For the text-containing cell, return its midpoint in [X, Y] coordinate format. 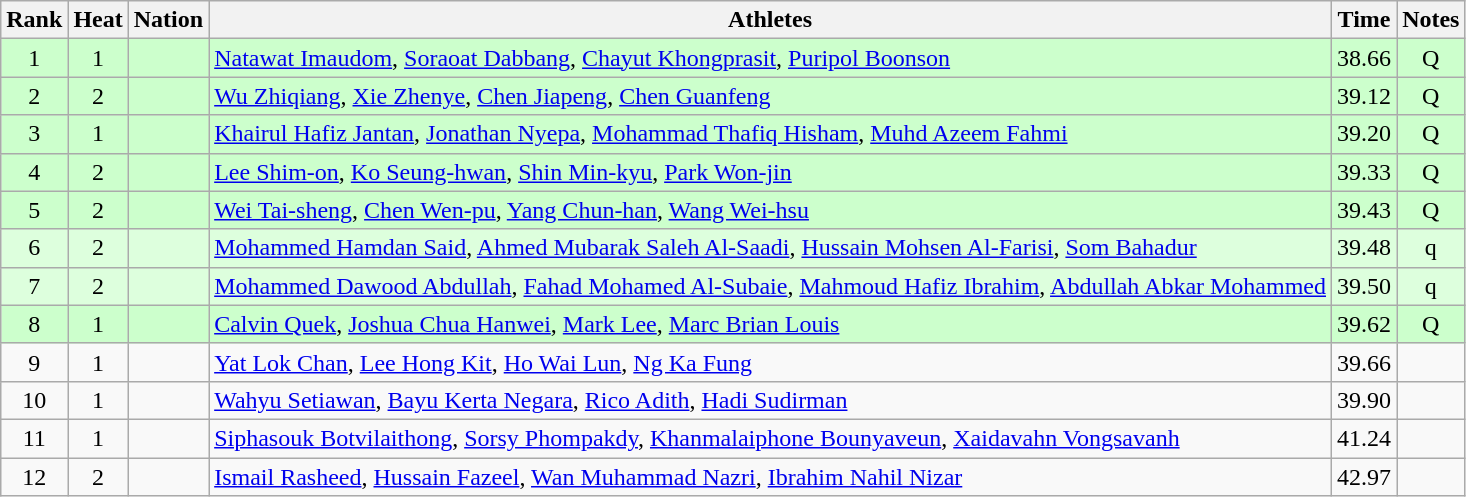
Yat Lok Chan, Lee Hong Kit, Ho Wai Lun, Ng Ka Fung [770, 362]
Ismail Rasheed, Hussain Fazeel, Wan Muhammad Nazri, Ibrahim Nahil Nizar [770, 477]
Calvin Quek, Joshua Chua Hanwei, Mark Lee, Marc Brian Louis [770, 324]
42.97 [1364, 477]
39.12 [1364, 96]
Notes [1431, 20]
39.90 [1364, 400]
Siphasouk Botvilaithong, Sorsy Phompakdy, Khanmalaiphone Bounyaveun, Xaidavahn Vongsavanh [770, 438]
6 [34, 248]
Lee Shim-on, Ko Seung-hwan, Shin Min-kyu, Park Won-jin [770, 172]
Wei Tai-sheng, Chen Wen-pu, Yang Chun-han, Wang Wei-hsu [770, 210]
Rank [34, 20]
7 [34, 286]
Khairul Hafiz Jantan, Jonathan Nyepa, Mohammad Thafiq Hisham, Muhd Azeem Fahmi [770, 134]
39.62 [1364, 324]
Nation [168, 20]
4 [34, 172]
12 [34, 477]
39.20 [1364, 134]
39.33 [1364, 172]
39.43 [1364, 210]
5 [34, 210]
11 [34, 438]
Wu Zhiqiang, Xie Zhenye, Chen Jiapeng, Chen Guanfeng [770, 96]
Heat [98, 20]
10 [34, 400]
39.66 [1364, 362]
Wahyu Setiawan, Bayu Kerta Negara, Rico Adith, Hadi Sudirman [770, 400]
8 [34, 324]
41.24 [1364, 438]
Mohammed Hamdan Said, Ahmed Mubarak Saleh Al-Saadi, Hussain Mohsen Al-Farisi, Som Bahadur [770, 248]
Natawat Imaudom, Soraoat Dabbang, Chayut Khongprasit, Puripol Boonson [770, 58]
9 [34, 362]
38.66 [1364, 58]
Time [1364, 20]
39.48 [1364, 248]
Athletes [770, 20]
39.50 [1364, 286]
Mohammed Dawood Abdullah, Fahad Mohamed Al-Subaie, Mahmoud Hafiz Ibrahim, Abdullah Abkar Mohammed [770, 286]
3 [34, 134]
